Extract the [X, Y] coordinate from the center of the cell holding the provided text.  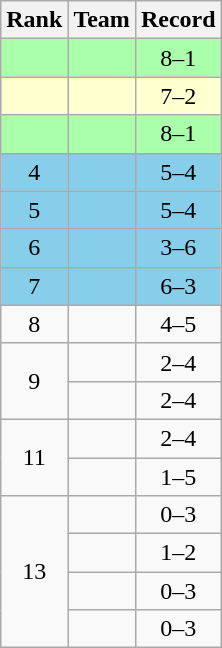
8 [34, 324]
5 [34, 210]
7–2 [178, 96]
4–5 [178, 324]
4 [34, 172]
7 [34, 286]
6–3 [178, 286]
1–5 [178, 477]
3–6 [178, 248]
13 [34, 572]
Team [102, 20]
9 [34, 381]
11 [34, 457]
6 [34, 248]
1–2 [178, 553]
Rank [34, 20]
Record [178, 20]
